Identify which cell holds the provided text, then report its [x, y] central coordinate. 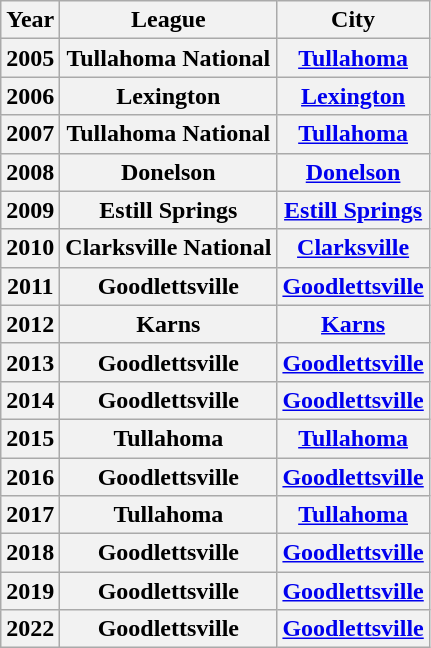
League [168, 20]
2006 [30, 96]
2015 [30, 438]
2011 [30, 286]
2005 [30, 58]
2016 [30, 477]
2018 [30, 553]
2008 [30, 172]
2017 [30, 515]
City [353, 20]
Clarksville National [168, 248]
2019 [30, 591]
2009 [30, 210]
Year [30, 20]
2007 [30, 134]
2014 [30, 400]
2022 [30, 629]
2010 [30, 248]
2012 [30, 324]
Clarksville [353, 248]
2013 [30, 362]
